Detect which cell encompasses the target text, then output its [x, y] center coordinate. 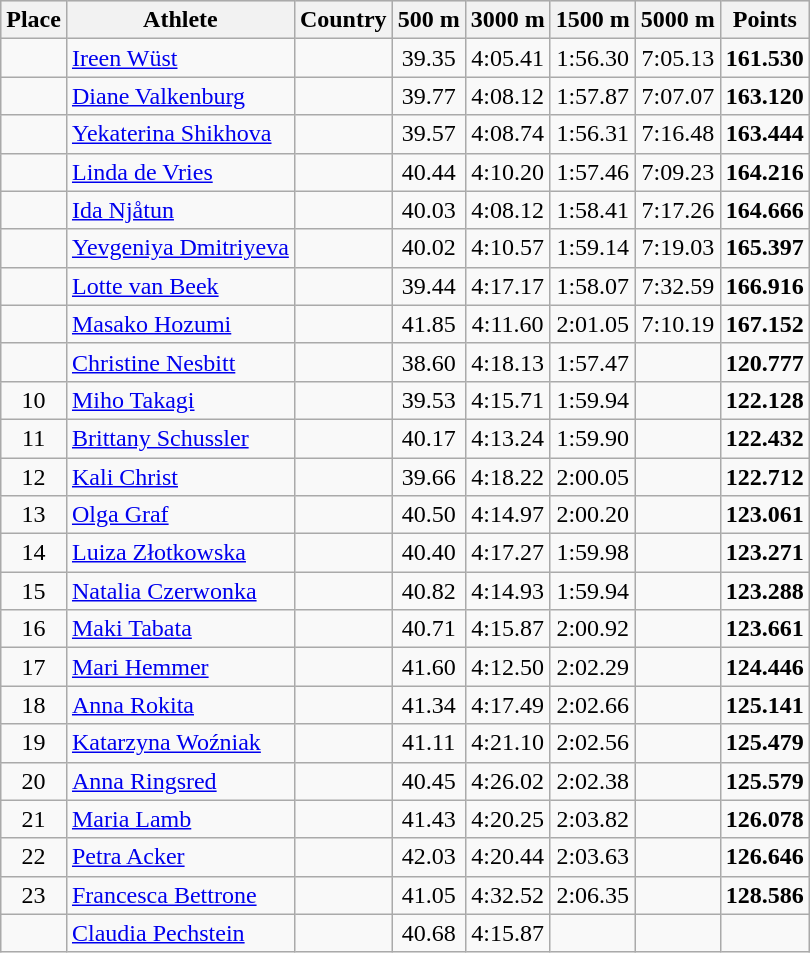
16 [34, 629]
1:58.41 [592, 210]
13 [34, 515]
40.40 [428, 553]
Mari Hemmer [180, 667]
Francesca Bettrone [180, 895]
166.916 [764, 286]
Ida Njåtun [180, 210]
161.530 [764, 58]
Maki Tabata [180, 629]
Masako Hozumi [180, 324]
4:10.57 [508, 248]
Natalia Czerwonka [180, 591]
40.68 [428, 933]
4:18.22 [508, 477]
7:32.59 [678, 286]
2:02.56 [592, 743]
39.44 [428, 286]
4:15.71 [508, 400]
41.11 [428, 743]
40.82 [428, 591]
Place [34, 20]
23 [34, 895]
124.446 [764, 667]
125.141 [764, 705]
Ireen Wüst [180, 58]
21 [34, 819]
123.288 [764, 591]
Athlete [180, 20]
1:56.31 [592, 134]
Maria Lamb [180, 819]
122.432 [764, 438]
Yevgeniya Dmitriyeva [180, 248]
1:57.46 [592, 172]
163.444 [764, 134]
40.50 [428, 515]
40.02 [428, 248]
122.128 [764, 400]
125.479 [764, 743]
Lotte van Beek [180, 286]
2:01.05 [592, 324]
5000 m [678, 20]
4:10.20 [508, 172]
2:00.92 [592, 629]
Christine Nesbitt [180, 362]
41.85 [428, 324]
12 [34, 477]
1:58.07 [592, 286]
4:17.49 [508, 705]
4:17.27 [508, 553]
2:06.35 [592, 895]
120.777 [764, 362]
17 [34, 667]
123.271 [764, 553]
2:00.05 [592, 477]
40.44 [428, 172]
2:02.66 [592, 705]
500 m [428, 20]
4:11.60 [508, 324]
Points [764, 20]
4:13.24 [508, 438]
Linda de Vries [180, 172]
4:12.50 [508, 667]
41.43 [428, 819]
39.35 [428, 58]
Country [343, 20]
126.646 [764, 857]
7:19.03 [678, 248]
1:57.87 [592, 96]
39.53 [428, 400]
41.34 [428, 705]
7:07.07 [678, 96]
Diane Valkenburg [180, 96]
Brittany Schussler [180, 438]
1:56.30 [592, 58]
22 [34, 857]
18 [34, 705]
165.397 [764, 248]
7:16.48 [678, 134]
4:21.10 [508, 743]
2:02.38 [592, 781]
3000 m [508, 20]
4:05.41 [508, 58]
40.71 [428, 629]
122.712 [764, 477]
Yekaterina Shikhova [180, 134]
4:17.17 [508, 286]
4:14.97 [508, 515]
40.03 [428, 210]
128.586 [764, 895]
Luiza Złotkowska [180, 553]
125.579 [764, 781]
Petra Acker [180, 857]
1:57.47 [592, 362]
14 [34, 553]
2:03.63 [592, 857]
2:00.20 [592, 515]
4:20.44 [508, 857]
Miho Takagi [180, 400]
7:09.23 [678, 172]
164.216 [764, 172]
1:59.90 [592, 438]
41.60 [428, 667]
7:10.19 [678, 324]
20 [34, 781]
Kali Christ [180, 477]
4:32.52 [508, 895]
10 [34, 400]
4:14.93 [508, 591]
40.45 [428, 781]
167.152 [764, 324]
Claudia Pechstein [180, 933]
39.57 [428, 134]
164.666 [764, 210]
7:05.13 [678, 58]
4:26.02 [508, 781]
19 [34, 743]
15 [34, 591]
41.05 [428, 895]
11 [34, 438]
2:03.82 [592, 819]
40.17 [428, 438]
1500 m [592, 20]
Katarzyna Woźniak [180, 743]
123.061 [764, 515]
39.66 [428, 477]
38.60 [428, 362]
Olga Graf [180, 515]
2:02.29 [592, 667]
163.120 [764, 96]
123.661 [764, 629]
4:20.25 [508, 819]
Anna Rokita [180, 705]
1:59.98 [592, 553]
42.03 [428, 857]
Anna Ringsred [180, 781]
1:59.14 [592, 248]
126.078 [764, 819]
7:17.26 [678, 210]
4:18.13 [508, 362]
4:08.74 [508, 134]
39.77 [428, 96]
